Provide the (X, Y) coordinate of the cell's center where the given text is located.  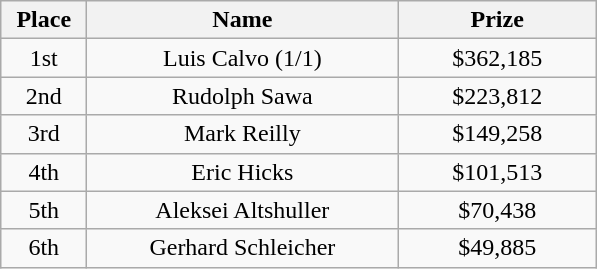
Prize (498, 20)
$101,513 (498, 172)
5th (44, 210)
Rudolph Sawa (242, 96)
Luis Calvo (1/1) (242, 58)
$70,438 (498, 210)
4th (44, 172)
1st (44, 58)
Name (242, 20)
2nd (44, 96)
$362,185 (498, 58)
3rd (44, 134)
6th (44, 248)
Eric Hicks (242, 172)
Mark Reilly (242, 134)
$149,258 (498, 134)
Gerhard Schleicher (242, 248)
$223,812 (498, 96)
Place (44, 20)
$49,885 (498, 248)
Aleksei Altshuller (242, 210)
